Capture the cell that displays the provided text and extract its [X, Y] central coordinate. 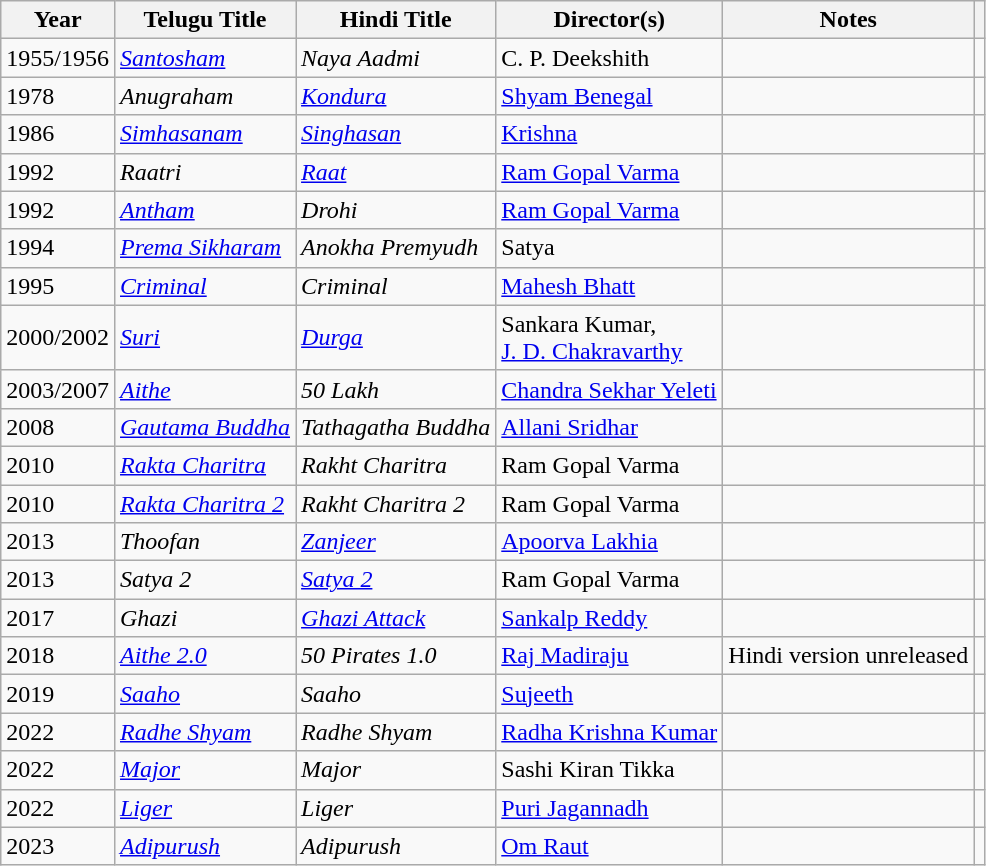
2019 [58, 694]
Anokha Premyudh [396, 248]
Simhasanam [204, 134]
1986 [58, 134]
Aithe [204, 389]
Gautama Buddha [204, 427]
Aithe 2.0 [204, 656]
1995 [58, 286]
Raatri [204, 172]
Tathagatha Buddha [396, 427]
2000/2002 [58, 338]
Naya Aadmi [396, 58]
1955/1956 [58, 58]
Satya [610, 248]
Hindi version unreleased [848, 656]
Krishna [610, 134]
Singhasan [396, 134]
Raat [396, 172]
Drohi [396, 210]
Ghazi Attack [396, 618]
Sujeeth [610, 694]
Zanjeer [396, 542]
2003/2007 [58, 389]
Durga [396, 338]
Chandra Sekhar Yeleti [610, 389]
Radha Krishna Kumar [610, 732]
Anugraham [204, 96]
2023 [58, 846]
2018 [58, 656]
Suri [204, 338]
Prema Sikharam [204, 248]
50 Pirates 1.0 [396, 656]
Kondura [396, 96]
Rakht Charitra [396, 465]
Apoorva Lakhia [610, 542]
Santosham [204, 58]
Rakta Charitra [204, 465]
Telugu Title [204, 20]
2017 [58, 618]
Rakht Charitra 2 [396, 503]
Hindi Title [396, 20]
Thoofan [204, 542]
Director(s) [610, 20]
Puri Jagannadh [610, 808]
1978 [58, 96]
Om Raut [610, 846]
Shyam Benegal [610, 96]
Sankara Kumar,J. D. Chakravarthy [610, 338]
Year [58, 20]
1994 [58, 248]
2008 [58, 427]
Mahesh Bhatt [610, 286]
Notes [848, 20]
C. P. Deekshith [610, 58]
Allani Sridhar [610, 427]
Raj Madiraju [610, 656]
50 Lakh [396, 389]
Sankalp Reddy [610, 618]
Ghazi [204, 618]
Antham [204, 210]
Rakta Charitra 2 [204, 503]
Sashi Kiran Tikka [610, 770]
